Return (x, y) of the center of cell containing provided text 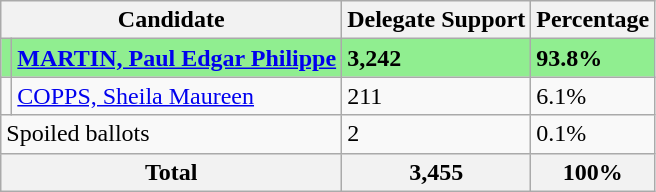
COPPS, Sheila Maureen (177, 96)
Candidate (172, 20)
3,242 (436, 58)
6.1% (593, 96)
2 (436, 134)
3,455 (436, 172)
100% (593, 172)
Percentage (593, 20)
MARTIN, Paul Edgar Philippe (177, 58)
0.1% (593, 134)
Spoiled ballots (172, 134)
Delegate Support (436, 20)
93.8% (593, 58)
Total (172, 172)
211 (436, 96)
